Return the (x, y) coordinate for the center point of the cell that contains the specified text.  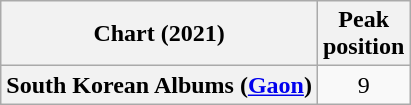
South Korean Albums (Gaon) (160, 85)
9 (363, 85)
Chart (2021) (160, 34)
Peakposition (363, 34)
